Detect which cell encompasses the target text, then output its [X, Y] center coordinate. 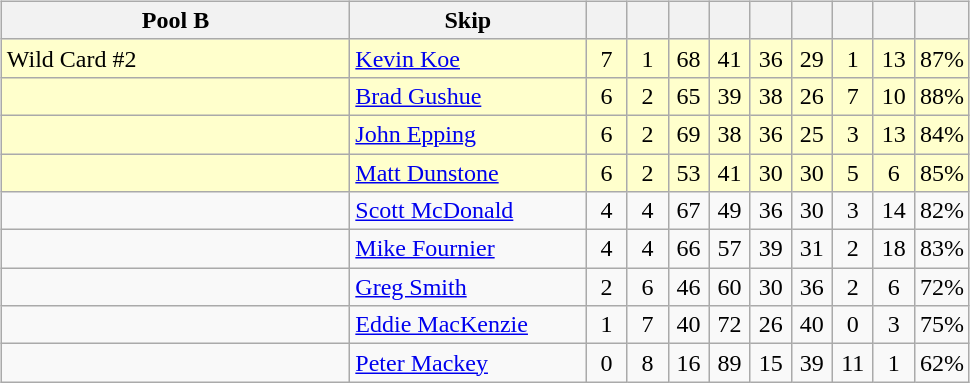
Mike Fournier [468, 249]
57 [730, 249]
John Epping [468, 134]
10 [894, 96]
29 [812, 58]
8 [648, 363]
46 [688, 287]
83% [942, 249]
Greg Smith [468, 287]
14 [894, 211]
11 [852, 363]
75% [942, 325]
72 [730, 325]
65 [688, 96]
84% [942, 134]
66 [688, 249]
87% [942, 58]
16 [688, 363]
5 [852, 173]
25 [812, 134]
72% [942, 287]
Scott McDonald [468, 211]
15 [770, 363]
Matt Dunstone [468, 173]
88% [942, 96]
89 [730, 363]
31 [812, 249]
69 [688, 134]
53 [688, 173]
85% [942, 173]
18 [894, 249]
62% [942, 363]
82% [942, 211]
Skip [468, 20]
68 [688, 58]
67 [688, 211]
49 [730, 211]
Wild Card #2 [176, 58]
Peter Mackey [468, 363]
Pool B [176, 20]
Eddie MacKenzie [468, 325]
Brad Gushue [468, 96]
Kevin Koe [468, 58]
60 [730, 287]
